Return the [x, y] coordinate for the center point of the cell that contains the specified text.  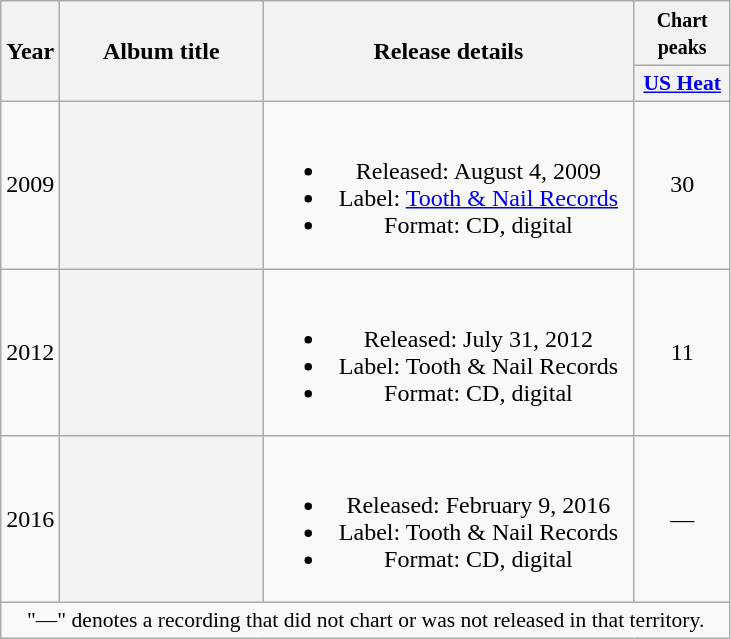
2016 [30, 520]
2012 [30, 352]
11 [682, 352]
Released: August 4, 2009Label: Tooth & Nail RecordsFormat: CD, digital [448, 184]
— [682, 520]
30 [682, 184]
Release details [448, 52]
Released: February 9, 2016Label: Tooth & Nail RecordsFormat: CD, digital [448, 520]
Chart peaks [682, 34]
US Heat [682, 84]
"—" denotes a recording that did not chart or was not released in that territory. [366, 621]
2009 [30, 184]
Released: July 31, 2012Label: Tooth & Nail RecordsFormat: CD, digital [448, 352]
Album title [162, 52]
Year [30, 52]
